For the text-containing cell, return its midpoint in [x, y] coordinate format. 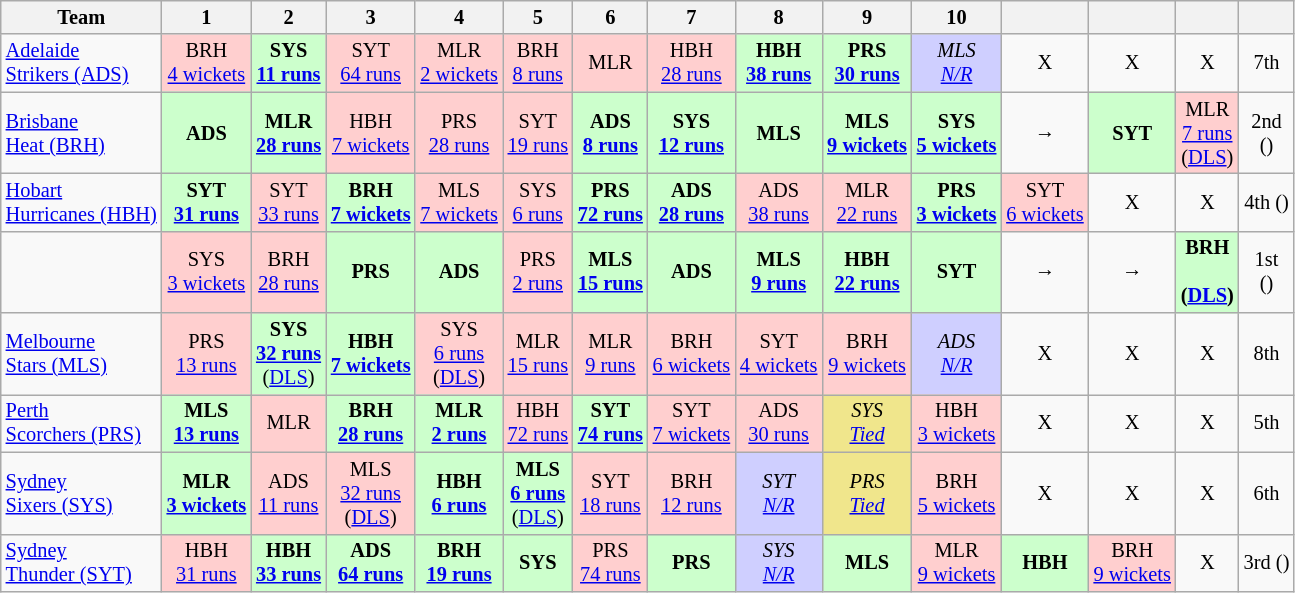
MLS32 runs(DLS) [371, 493]
AdelaideStrikers (ADS) [82, 63]
SYT64 runs [371, 63]
3rd () [1267, 563]
ADS8 runs [610, 133]
3 [371, 17]
ADS11 runs [288, 493]
SYT33 runs [288, 202]
SYS5 wickets [957, 133]
SYT74 runs [610, 423]
1 [207, 17]
SYS [538, 563]
ADS38 runs [778, 202]
BRH19 runs [458, 563]
HobartHurricanes (HBH) [82, 202]
SYT19 runs [538, 133]
MLR15 runs [538, 354]
6th [1267, 493]
MLS6 runs(DLS) [538, 493]
ADS28 runs [692, 202]
PRSTied [867, 493]
MLS9 runs [778, 272]
HBH3 wickets [957, 423]
BRH8 runs [538, 63]
MelbourneStars (MLS) [82, 354]
5 [538, 17]
7 [692, 17]
MLR22 runs [867, 202]
BRH7 wickets [371, 202]
SYS12 runs [692, 133]
SYS6 runs [538, 202]
SYTN/R [778, 493]
8 [778, 17]
9 [867, 17]
PRS2 runs [538, 272]
MLS13 runs [207, 423]
SYS3 wickets [207, 272]
BRH4 wickets [207, 63]
MLR2 runs [458, 423]
ADS30 runs [778, 423]
MLR2 wickets [458, 63]
PRS13 runs [207, 354]
MLR7 runs(DLS) [1208, 133]
ADS64 runs [371, 563]
SYS11 runs [288, 63]
BRH6 wickets [692, 354]
MLS7 wickets [458, 202]
HBH31 runs [207, 563]
SYT18 runs [610, 493]
HBH [1044, 563]
MLR9 wickets [957, 563]
MLR28 runs [288, 133]
BRH(DLS) [1208, 272]
4 [458, 17]
ADSN/R [957, 354]
2nd() [1267, 133]
MLR3 wickets [207, 493]
SYSTied [867, 423]
10 [957, 17]
SydneySixers (SYS) [82, 493]
1st() [1267, 272]
MLR9 runs [610, 354]
PerthScorchers (PRS) [82, 423]
SYS6 runs(DLS) [458, 354]
PRS3 wickets [957, 202]
BRH12 runs [692, 493]
BrisbaneHeat (BRH) [82, 133]
8th [1267, 354]
2 [288, 17]
BRH5 wickets [957, 493]
SYT6 wickets [1044, 202]
PRS30 runs [867, 63]
SYT4 wickets [778, 354]
PRS72 runs [610, 202]
HBH6 runs [458, 493]
HBH33 runs [288, 563]
SydneyThunder (SYT) [82, 563]
HBH22 runs [867, 272]
7th [1267, 63]
HBH72 runs [538, 423]
SYS32 runs(DLS) [288, 354]
4th () [1267, 202]
6 [610, 17]
PRS74 runs [610, 563]
HBH28 runs [692, 63]
MLSN/R [957, 63]
SYSN/R [778, 563]
SYT7 wickets [692, 423]
PRS28 runs [458, 133]
MLS9 wickets [867, 133]
5th [1267, 423]
MLS15 runs [610, 272]
SYT31 runs [207, 202]
Team [82, 17]
HBH38 runs [778, 63]
